Return the [X, Y] coordinate for the center point of the cell that contains the specified text.  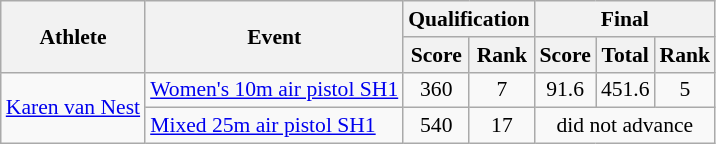
91.6 [566, 90]
5 [686, 90]
17 [502, 126]
360 [436, 90]
Women's 10m air pistol SH1 [274, 90]
Mixed 25m air pistol SH1 [274, 126]
Total [626, 55]
did not advance [626, 126]
Athlete [73, 36]
451.6 [626, 90]
Karen van Nest [73, 108]
7 [502, 90]
Event [274, 36]
Final [626, 19]
540 [436, 126]
Qualification [468, 19]
